Return [X, Y] of the center of cell containing provided text 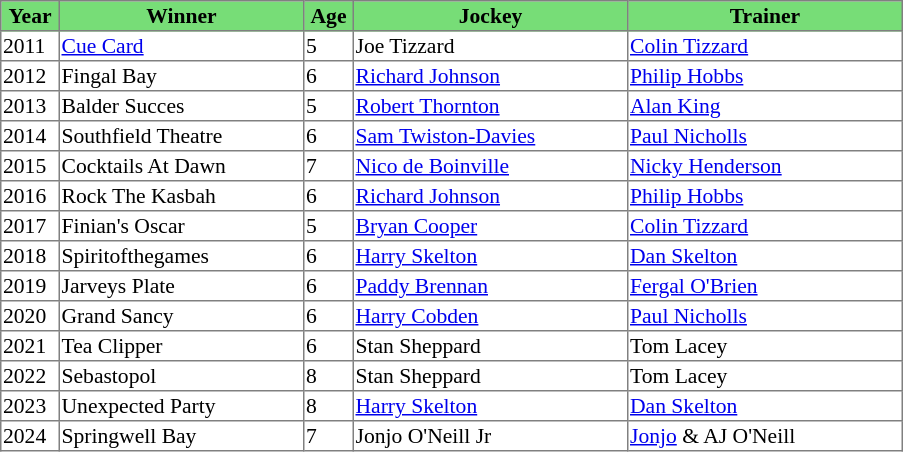
Rock The Kasbah [181, 196]
Spiritofthegames [181, 256]
Springwell Bay [181, 436]
Harry Cobden [490, 316]
Joe Tizzard [490, 46]
Fergal O'Brien [765, 286]
Grand Sancy [181, 316]
Paddy Brennan [490, 286]
Unexpected Party [181, 406]
Cocktails At Dawn [181, 166]
2016 [30, 196]
Trainer [765, 16]
Jonjo O'Neill Jr [490, 436]
Sebastopol [181, 376]
Robert Thornton [490, 106]
2011 [30, 46]
2019 [30, 286]
2013 [30, 106]
Tea Clipper [181, 346]
Jonjo & AJ O'Neill [765, 436]
2012 [30, 76]
2018 [30, 256]
Winner [181, 16]
Cue Card [181, 46]
Alan King [765, 106]
Bryan Cooper [490, 226]
2020 [30, 316]
Balder Succes [181, 106]
Age [329, 16]
Jarveys Plate [181, 286]
Jockey [490, 16]
Southfield Theatre [181, 136]
Nico de Boinville [490, 166]
2023 [30, 406]
Nicky Henderson [765, 166]
Sam Twiston-Davies [490, 136]
Year [30, 16]
2014 [30, 136]
Finian's Oscar [181, 226]
2021 [30, 346]
2015 [30, 166]
2022 [30, 376]
Fingal Bay [181, 76]
2024 [30, 436]
2017 [30, 226]
